Output the [x, y] coordinate of the center of the cell containing the given text.  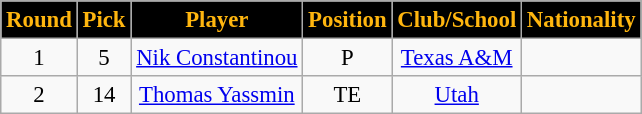
TE [348, 95]
Position [348, 20]
14 [104, 95]
Utah [457, 95]
Round [39, 20]
Club/School [457, 20]
1 [39, 58]
5 [104, 58]
Nationality [582, 20]
Player [217, 20]
Texas A&M [457, 58]
Pick [104, 20]
Thomas Yassmin [217, 95]
2 [39, 95]
P [348, 58]
Nik Constantinou [217, 58]
